Capture the cell that displays the provided text and extract its [X, Y] central coordinate. 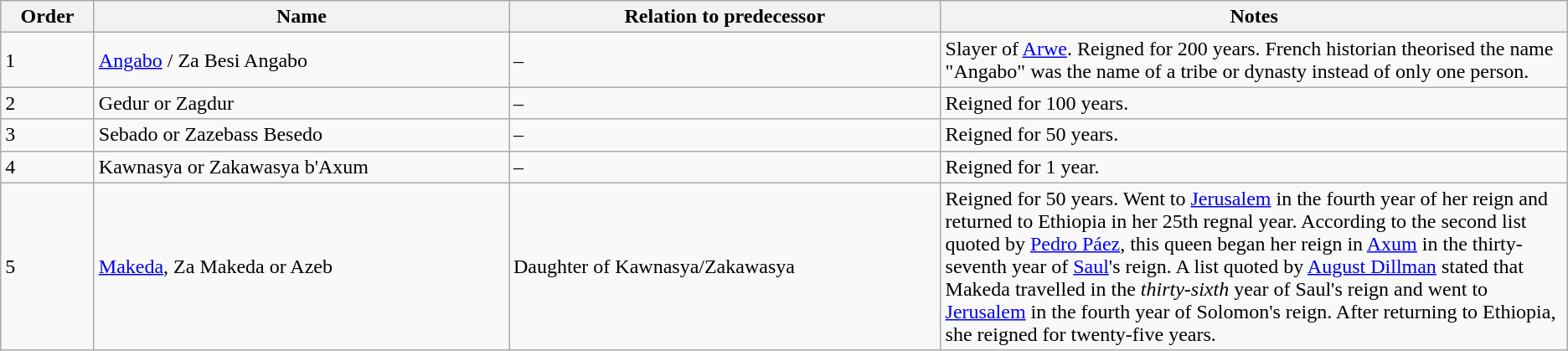
Daughter of Kawnasya/Zakawasya [725, 266]
Kawnasya or Zakawasya b'Axum [302, 167]
Reigned for 100 years. [1254, 103]
Relation to predecessor [725, 17]
1 [48, 60]
Reigned for 1 year. [1254, 167]
Makeda, Za Makeda or Azeb [302, 266]
Notes [1254, 17]
Name [302, 17]
Order [48, 17]
3 [48, 135]
5 [48, 266]
2 [48, 103]
Slayer of Arwe. Reigned for 200 years. French historian theorised the name "Angabo" was the name of a tribe or dynasty instead of only one person. [1254, 60]
Sebado or Zazebass Besedo [302, 135]
Gedur or Zagdur [302, 103]
4 [48, 167]
Reigned for 50 years. [1254, 135]
Angabo / Za Besi Angabo [302, 60]
